Output the [X, Y] coordinate of the center of the cell containing the given text.  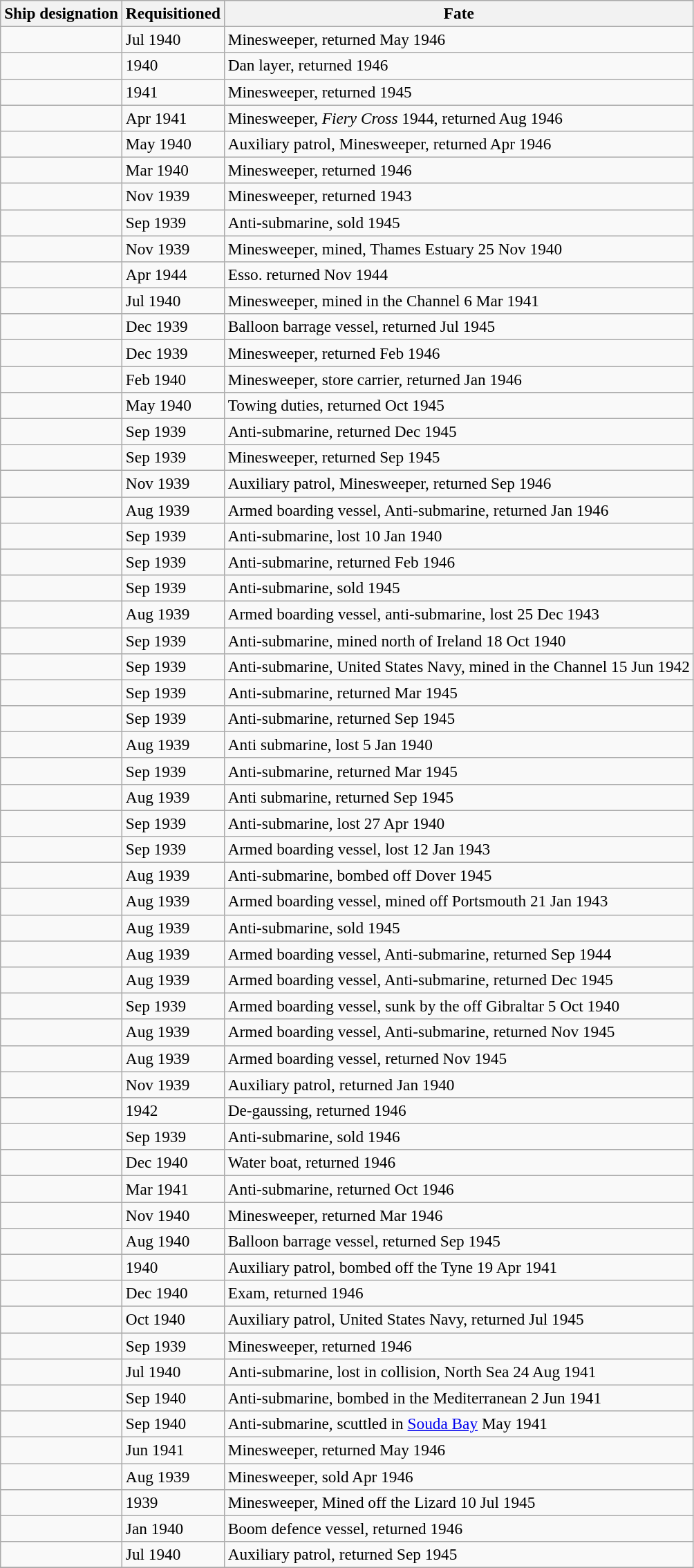
Boom defence vessel, returned 1946 [459, 1529]
Requisitioned [173, 13]
Apr 1944 [173, 274]
Minesweeper, returned Sep 1945 [459, 458]
Esso. returned Nov 1944 [459, 274]
1941 [173, 92]
Armed boarding vessel, mined off Portsmouth 21 Jan 1943 [459, 902]
Nov 1940 [173, 1215]
Dan layer, returned 1946 [459, 66]
Minesweeper, store carrier, returned Jan 1946 [459, 379]
De-gaussing, returned 1946 [459, 1110]
Jun 1941 [173, 1450]
Feb 1940 [173, 379]
Anti-submarine, mined north of Ireland 18 Oct 1940 [459, 640]
Auxiliary patrol, Minesweeper, returned Sep 1946 [459, 483]
Armed boarding vessel, Anti-submarine, returned Sep 1944 [459, 953]
Towing duties, returned Oct 1945 [459, 405]
Jan 1940 [173, 1529]
Oct 1940 [173, 1319]
Anti-submarine, United States Navy, mined in the Channel 15 Jun 1942 [459, 666]
Minesweeper, Mined off the Lizard 10 Jul 1945 [459, 1502]
Ship designation [62, 13]
Minesweeper, mined in the Channel 6 Mar 1941 [459, 301]
Anti-submarine, lost 10 Jan 1940 [459, 536]
Minesweeper, mined, Thames Estuary 25 Nov 1940 [459, 248]
Armed boarding vessel, Anti-submarine, returned Jan 1946 [459, 510]
Minesweeper, returned Feb 1946 [459, 353]
Anti-submarine, lost 27 Apr 1940 [459, 823]
Apr 1941 [173, 118]
Armed boarding vessel, sunk by the off Gibraltar 5 Oct 1940 [459, 1006]
Auxiliary patrol, Minesweeper, returned Apr 1946 [459, 144]
Minesweeper, Fiery Cross 1944, returned Aug 1946 [459, 118]
Minesweeper, returned 1943 [459, 196]
Fate [459, 13]
Mar 1940 [173, 170]
Anti-submarine, bombed in the Mediterranean 2 Jun 1941 [459, 1398]
Anti submarine, returned Sep 1945 [459, 797]
Anti-submarine, returned Dec 1945 [459, 431]
1939 [173, 1502]
Anti-submarine, scuttled in Souda Bay May 1941 [459, 1424]
Exam, returned 1946 [459, 1294]
Armed boarding vessel, returned Nov 1945 [459, 1058]
Balloon barrage vessel, returned Sep 1945 [459, 1241]
Anti-submarine, returned Feb 1946 [459, 562]
Minesweeper, returned Mar 1946 [459, 1215]
Anti-submarine, sold 1946 [459, 1137]
Anti submarine, lost 5 Jan 1940 [459, 745]
Auxiliary patrol, United States Navy, returned Jul 1945 [459, 1319]
Anti-submarine, returned Sep 1945 [459, 718]
Aug 1940 [173, 1241]
Water boat, returned 1946 [459, 1163]
Anti-submarine, bombed off Dover 1945 [459, 875]
Anti-submarine, returned Oct 1946 [459, 1188]
Armed boarding vessel, Anti-submarine, returned Nov 1945 [459, 1032]
Minesweeper, sold Apr 1946 [459, 1476]
Auxiliary patrol, returned Sep 1945 [459, 1554]
Minesweeper, returned 1945 [459, 92]
1942 [173, 1110]
Balloon barrage vessel, returned Jul 1945 [459, 327]
Mar 1941 [173, 1188]
Auxiliary patrol, returned Jan 1940 [459, 1084]
Armed boarding vessel, Anti-submarine, returned Dec 1945 [459, 980]
Armed boarding vessel, anti-submarine, lost 25 Dec 1943 [459, 614]
Anti-submarine, lost in collision, North Sea 24 Aug 1941 [459, 1372]
Auxiliary patrol, bombed off the Tyne 19 Apr 1941 [459, 1267]
Armed boarding vessel, lost 12 Jan 1943 [459, 849]
